Locate the cell with the specified text and output its [x, y] center coordinate. 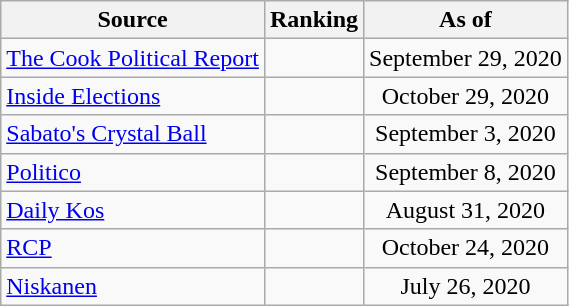
Source [133, 20]
RCP [133, 248]
September 29, 2020 [466, 58]
Daily Kos [133, 210]
Niskanen [133, 286]
Inside Elections [133, 96]
As of [466, 20]
Politico [133, 172]
September 3, 2020 [466, 134]
Ranking [314, 20]
August 31, 2020 [466, 210]
July 26, 2020 [466, 286]
Sabato's Crystal Ball [133, 134]
September 8, 2020 [466, 172]
October 29, 2020 [466, 96]
October 24, 2020 [466, 248]
The Cook Political Report [133, 58]
